Capture the cell that displays the provided text and extract its (x, y) central coordinate. 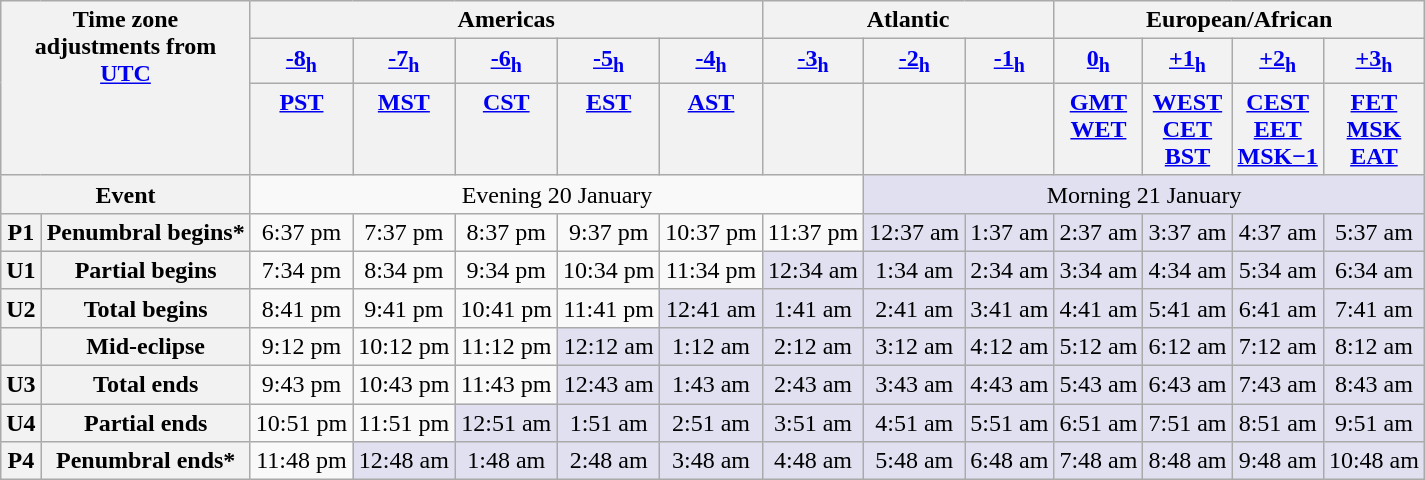
5:12 am (1098, 346)
10:43 pm (404, 385)
10:41 pm (506, 308)
FETMSKEAT (1374, 129)
P1 (21, 232)
4:48 am (813, 461)
7:51 am (1188, 423)
EST (608, 129)
7:41 am (1374, 308)
1:37 am (1010, 232)
3:37 am (1188, 232)
5:41 am (1188, 308)
11:34 pm (711, 270)
8:51 am (1278, 423)
11:41 pm (608, 308)
3:34 am (1098, 270)
8:34 pm (404, 270)
-3h (813, 61)
3:51 am (813, 423)
11:43 pm (506, 385)
4:43 am (1010, 385)
-5h (608, 61)
11:51 pm (404, 423)
4:41 am (1098, 308)
-7h (404, 61)
2:48 am (608, 461)
WESTCETBST (1188, 129)
U3 (21, 385)
7:12 am (1278, 346)
4:51 am (914, 423)
European/African (1240, 20)
6:34 am (1374, 270)
Atlantic (908, 20)
-2h (914, 61)
12:48 am (404, 461)
1:12 am (711, 346)
9:43 pm (301, 385)
AST (711, 129)
1:43 am (711, 385)
9:41 pm (404, 308)
6:41 am (1278, 308)
9:37 pm (608, 232)
8:37 pm (506, 232)
9:48 am (1278, 461)
7:37 pm (404, 232)
11:12 pm (506, 346)
2:51 am (711, 423)
0h (1098, 61)
Partial begins (146, 270)
6:37 pm (301, 232)
CESTEETMSK−1 (1278, 129)
2:43 am (813, 385)
10:48 am (1374, 461)
PST (301, 129)
U1 (21, 270)
CST (506, 129)
9:34 pm (506, 270)
12:37 am (914, 232)
8:12 am (1374, 346)
MST (404, 129)
11:48 pm (301, 461)
5:37 am (1374, 232)
1:41 am (813, 308)
Total ends (146, 385)
10:34 pm (608, 270)
2:34 am (1010, 270)
+3h (1374, 61)
12:34 am (813, 270)
7:48 am (1098, 461)
2:41 am (914, 308)
12:51 am (506, 423)
2:37 am (1098, 232)
Penumbral begins* (146, 232)
5:34 am (1278, 270)
6:12 am (1188, 346)
6:43 am (1188, 385)
9:51 am (1374, 423)
Time zoneadjustments fromUTC (126, 88)
3:48 am (711, 461)
Total begins (146, 308)
4:37 am (1278, 232)
10:12 pm (404, 346)
GMTWET (1098, 129)
11:37 pm (813, 232)
Evening 20 January (557, 194)
5:48 am (914, 461)
12:41 am (711, 308)
12:12 am (608, 346)
-6h (506, 61)
3:12 am (914, 346)
9:12 pm (301, 346)
7:34 pm (301, 270)
6:48 am (1010, 461)
-4h (711, 61)
5:43 am (1098, 385)
U2 (21, 308)
3:41 am (1010, 308)
4:12 am (1010, 346)
-1h (1010, 61)
12:43 am (608, 385)
2:12 am (813, 346)
10:37 pm (711, 232)
1:48 am (506, 461)
4:34 am (1188, 270)
7:43 am (1278, 385)
Event (126, 194)
8:43 am (1374, 385)
6:51 am (1098, 423)
-8h (301, 61)
U4 (21, 423)
1:34 am (914, 270)
8:41 pm (301, 308)
+1h (1188, 61)
Mid-eclipse (146, 346)
3:43 am (914, 385)
P4 (21, 461)
Penumbral ends* (146, 461)
Morning 21 January (1144, 194)
8:48 am (1188, 461)
+2h (1278, 61)
1:51 am (608, 423)
5:51 am (1010, 423)
Americas (506, 20)
10:51 pm (301, 423)
Partial ends (146, 423)
